Determine the [X, Y] coordinate at the center of the cell enclosing the given text.  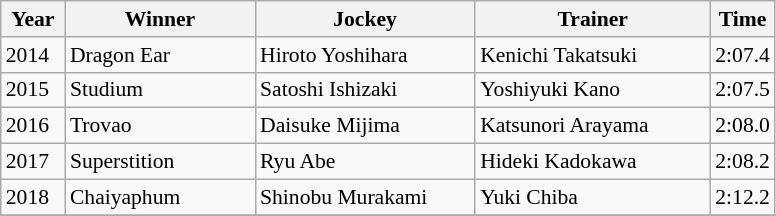
2:08.0 [742, 126]
Winner [160, 19]
Superstition [160, 162]
2:12.2 [742, 197]
2016 [33, 126]
2:08.2 [742, 162]
2:07.4 [742, 55]
Katsunori Arayama [592, 126]
Yoshiyuki Kano [592, 90]
Ryu Abe [365, 162]
Daisuke Mijima [365, 126]
Satoshi Ishizaki [365, 90]
2014 [33, 55]
Trainer [592, 19]
Shinobu Murakami [365, 197]
2018 [33, 197]
Yuki Chiba [592, 197]
2017 [33, 162]
Hideki Kadokawa [592, 162]
Kenichi Takatsuki [592, 55]
Time [742, 19]
Hiroto Yoshihara [365, 55]
Chaiyaphum [160, 197]
Trovao [160, 126]
Year [33, 19]
2015 [33, 90]
Dragon Ear [160, 55]
Studium [160, 90]
Jockey [365, 19]
2:07.5 [742, 90]
